Identify which cell holds the provided text, then report its (X, Y) central coordinate. 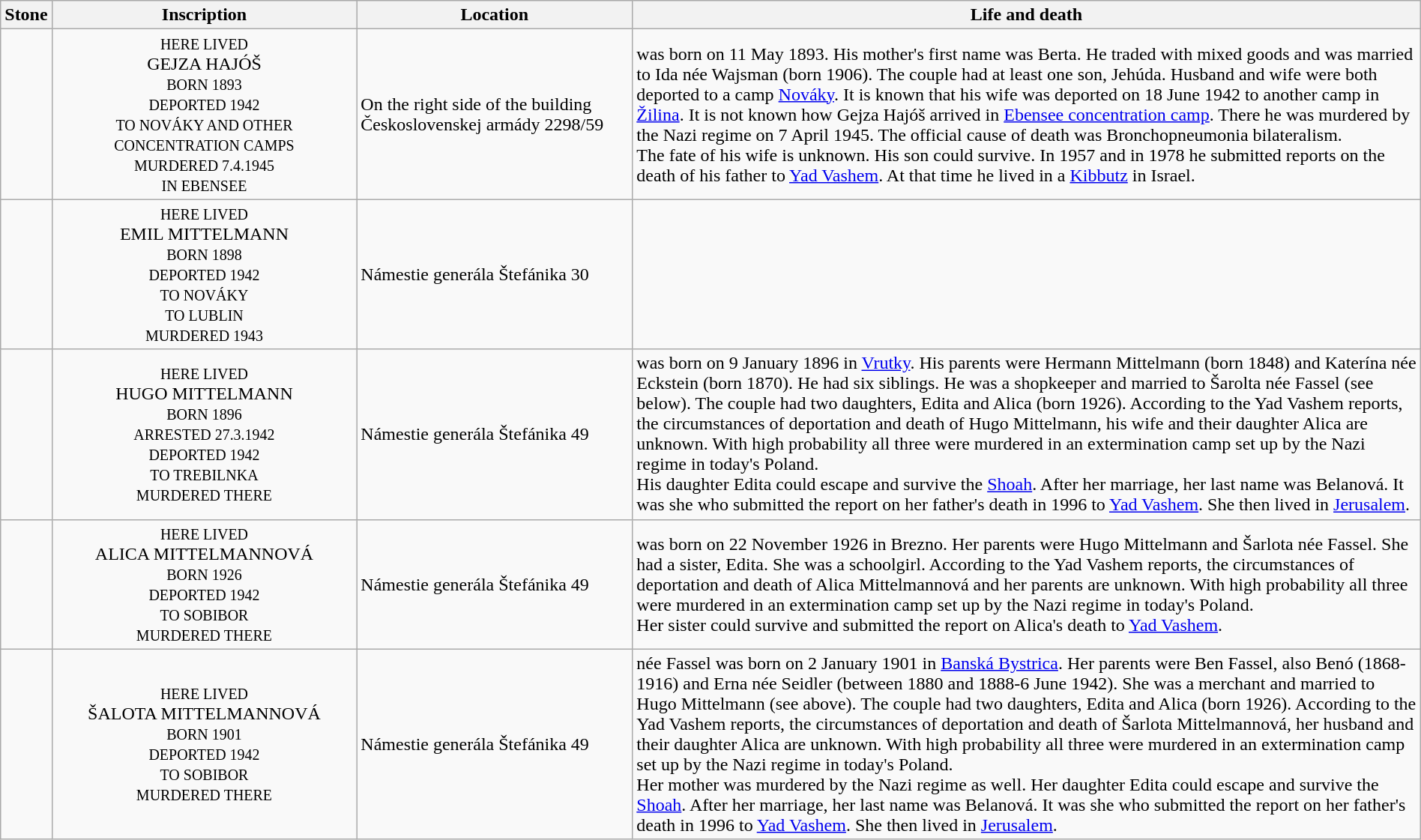
Inscription (204, 15)
Location (495, 15)
HERE LIVEDGEJZA HAJÓŠBORN 1893DEPORTED 1942TO NOVÁKY AND OTHERCONCENTRATION CAMPSMURDERED 7.4.1945IN EBENSEE (204, 114)
On the right side of the building Československej armády 2298/59 (495, 114)
Life and death (1027, 15)
Stone (26, 15)
HERE LIVEDEMIL MITTELMANNBORN 1898DEPORTED 1942TO NOVÁKYTO LUBLINMURDERED 1943 (204, 274)
HERE LIVEDHUGO MITTELMANNBORN 1896ARRESTED 27.3.1942DEPORTED 1942TO TREBILNKAMURDERED THERE (204, 435)
HERE LIVEDŠALOTA MITTELMANNOVÁBORN 1901DEPORTED 1942TO SOBIBORMURDERED THERE (204, 744)
HERE LIVEDALICA MITTELMANNOVÁBORN 1926DEPORTED 1942TO SOBIBORMURDERED THERE (204, 584)
Námestie generála Štefánika 30 (495, 274)
